Find where the given text appears and provide that cell's center as [x, y] coordinate. 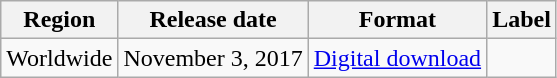
Label [522, 20]
Worldwide [60, 58]
Release date [213, 20]
Format [397, 20]
November 3, 2017 [213, 58]
Digital download [397, 58]
Region [60, 20]
